Return (x, y) of the center of cell containing provided text 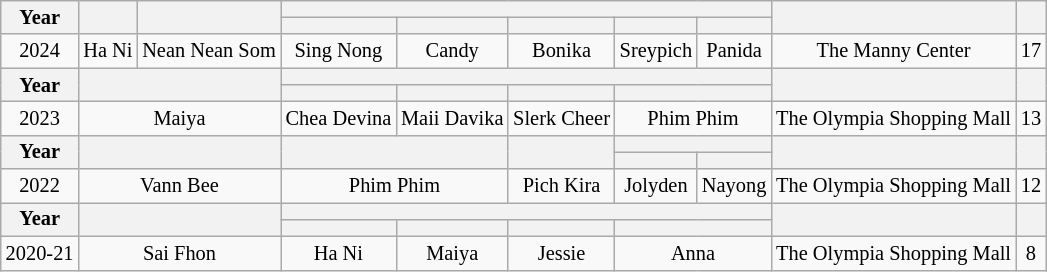
8 (1031, 253)
17 (1031, 51)
12 (1031, 186)
Anna (693, 253)
Bonika (561, 51)
Slerk Cheer (561, 118)
Maii Davika (452, 118)
Nayong (734, 186)
Sreypich (656, 51)
2022 (40, 186)
Jolyden (656, 186)
Panida (734, 51)
Candy (452, 51)
13 (1031, 118)
2024 (40, 51)
The Manny Center (894, 51)
Chea Devina (339, 118)
2020-21 (40, 253)
2023 (40, 118)
Sai Fhon (179, 253)
Jessie (561, 253)
Sing Nong (339, 51)
Pich Kira (561, 186)
Nean Nean Som (208, 51)
Vann Bee (179, 186)
